Extract the [X, Y] coordinate from the center of the cell holding the provided text.  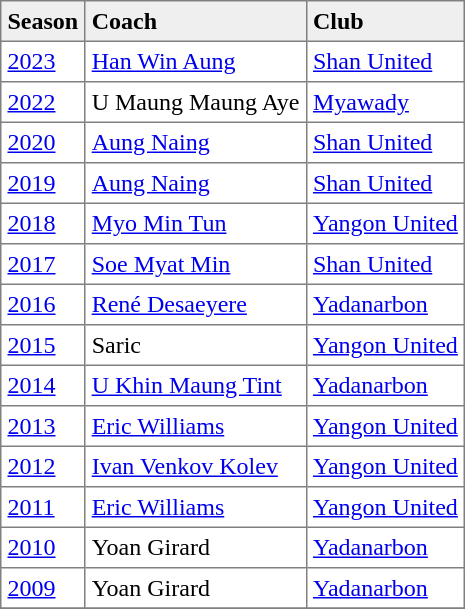
U Maung Maung Aye [196, 102]
2023 [43, 61]
2020 [43, 142]
Ivan Venkov Kolev [196, 466]
Han Win Aung [196, 61]
René Desaeyere [196, 304]
Soe Myat Min [196, 264]
2010 [43, 547]
Myawady [385, 102]
2016 [43, 304]
2022 [43, 102]
Club [385, 21]
U Khin Maung Tint [196, 385]
Saric [196, 345]
2011 [43, 507]
2012 [43, 466]
Myo Min Tun [196, 223]
2018 [43, 223]
2009 [43, 588]
2015 [43, 345]
Season [43, 21]
2017 [43, 264]
2019 [43, 183]
2014 [43, 385]
Coach [196, 21]
2013 [43, 426]
